Locate the cell with the specified text and output its [x, y] center coordinate. 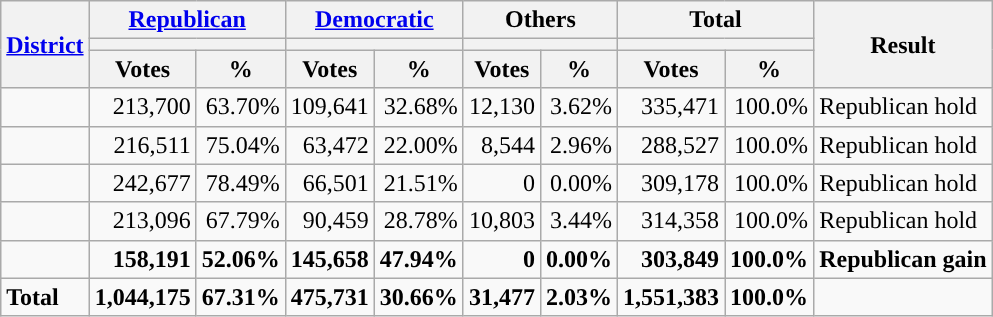
2.03% [578, 297]
213,700 [142, 107]
12,130 [502, 107]
Result [903, 44]
75.04% [240, 145]
288,527 [670, 145]
145,658 [330, 259]
66,501 [330, 183]
Democratic [374, 20]
32.68% [418, 107]
21.51% [418, 183]
63.70% [240, 107]
1,044,175 [142, 297]
475,731 [330, 297]
158,191 [142, 259]
309,178 [670, 183]
Republican [187, 20]
10,803 [502, 221]
63,472 [330, 145]
8,544 [502, 145]
47.94% [418, 259]
314,358 [670, 221]
22.00% [418, 145]
3.62% [578, 107]
2.96% [578, 145]
67.31% [240, 297]
Others [540, 20]
78.49% [240, 183]
30.66% [418, 297]
242,677 [142, 183]
District [45, 44]
303,849 [670, 259]
67.79% [240, 221]
90,459 [330, 221]
28.78% [418, 221]
335,471 [670, 107]
Republican gain [903, 259]
109,641 [330, 107]
1,551,383 [670, 297]
213,096 [142, 221]
52.06% [240, 259]
216,511 [142, 145]
31,477 [502, 297]
3.44% [578, 221]
